Search for the cell housing the specified text and yield its [X, Y] center coordinate. 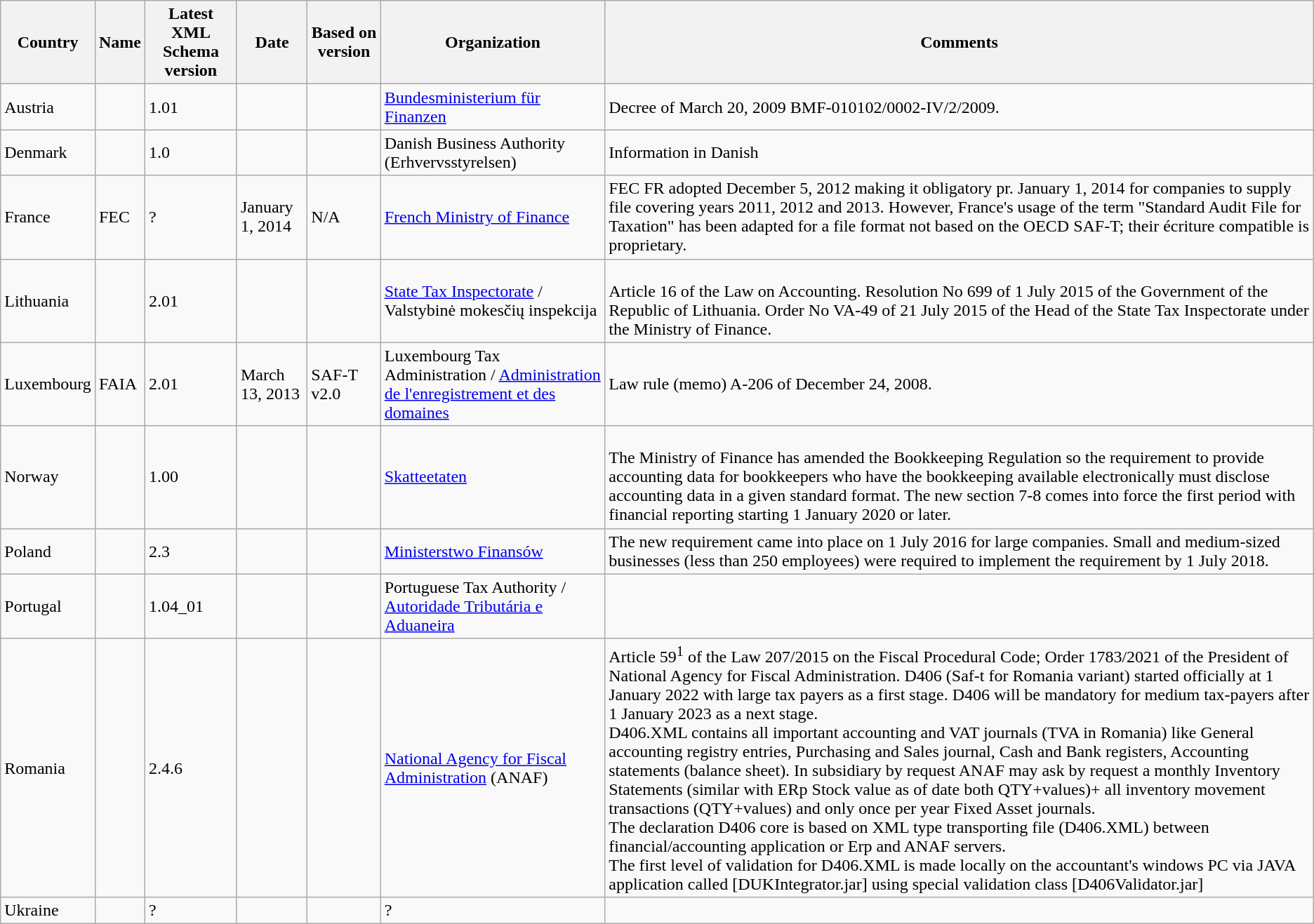
State Tax Inspectorate / Valstybinė mokesčių inspekcija [493, 300]
Austria [48, 107]
SAF-T v2.0 [344, 384]
Portuguese Tax Authority / Autoridade Tributária e Aduaneira [493, 606]
1.01 [191, 107]
Lithuania [48, 300]
Norway [48, 477]
Latest XML Schema version [191, 42]
Information in Danish [960, 153]
Date [272, 42]
2.4.6 [191, 768]
Portugal [48, 606]
1.04_01 [191, 606]
Danish Business Authority (Erhvervsstyrelsen) [493, 153]
French Ministry of Finance [493, 217]
Ministerstwo Finansów [493, 551]
N/A [344, 217]
Luxembourg Tax Administration / Administration de l'enregistrement et des domaines [493, 384]
1.0 [191, 153]
Bundesministerium für Finanzen [493, 107]
Skatteetaten [493, 477]
January 1, 2014 [272, 217]
Poland [48, 551]
Country [48, 42]
Comments [960, 42]
March 13, 2013 [272, 384]
National Agency for Fiscal Administration (ANAF) [493, 768]
FAIA [119, 384]
Name [119, 42]
Ukraine [48, 911]
France [48, 217]
Law rule (memo) A-206 of December 24, 2008. [960, 384]
FEC [119, 217]
Romania [48, 768]
2.3 [191, 551]
1.00 [191, 477]
Denmark [48, 153]
Based on version [344, 42]
Organization [493, 42]
Decree of March 20, 2009 BMF-010102/0002-IV/2/2009. [960, 107]
Luxembourg [48, 384]
